Identify which cell holds the provided text, then report its [x, y] central coordinate. 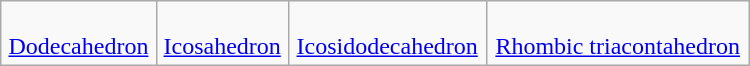
Icosidodecahedron [387, 34]
Dodecahedron [78, 34]
Rhombic triacontahedron [618, 34]
Icosahedron [222, 34]
